Search for the cell housing the specified text and yield its [X, Y] center coordinate. 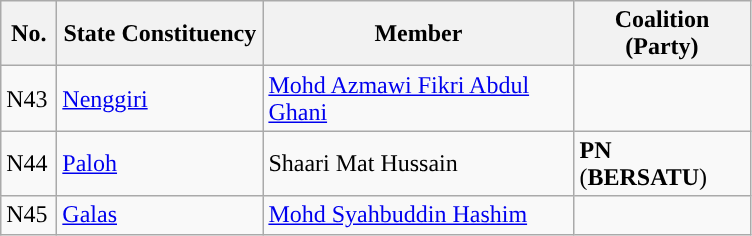
Coalition (Party) [662, 34]
PN (BERSATU) [662, 164]
N45 [29, 215]
Shaari Mat Hussain [418, 164]
No. [29, 34]
Nenggiri [160, 98]
N44 [29, 164]
Member [418, 34]
Galas [160, 215]
Mohd Azmawi Fikri Abdul Ghani [418, 98]
State Constituency [160, 34]
Paloh [160, 164]
Mohd Syahbuddin Hashim [418, 215]
N43 [29, 98]
